Capture the cell that displays the provided text and extract its [x, y] central coordinate. 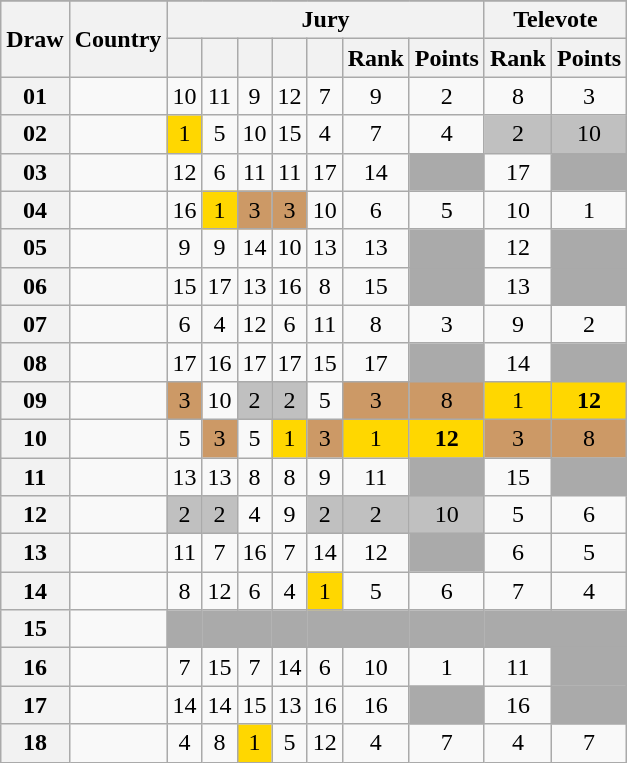
18 [35, 743]
Country [118, 39]
Televote [555, 20]
07 [35, 324]
Draw [35, 39]
05 [35, 248]
06 [35, 286]
09 [35, 400]
02 [35, 134]
01 [35, 96]
03 [35, 172]
Jury [326, 20]
04 [35, 210]
08 [35, 362]
